Capture the cell that displays the provided text and extract its [x, y] central coordinate. 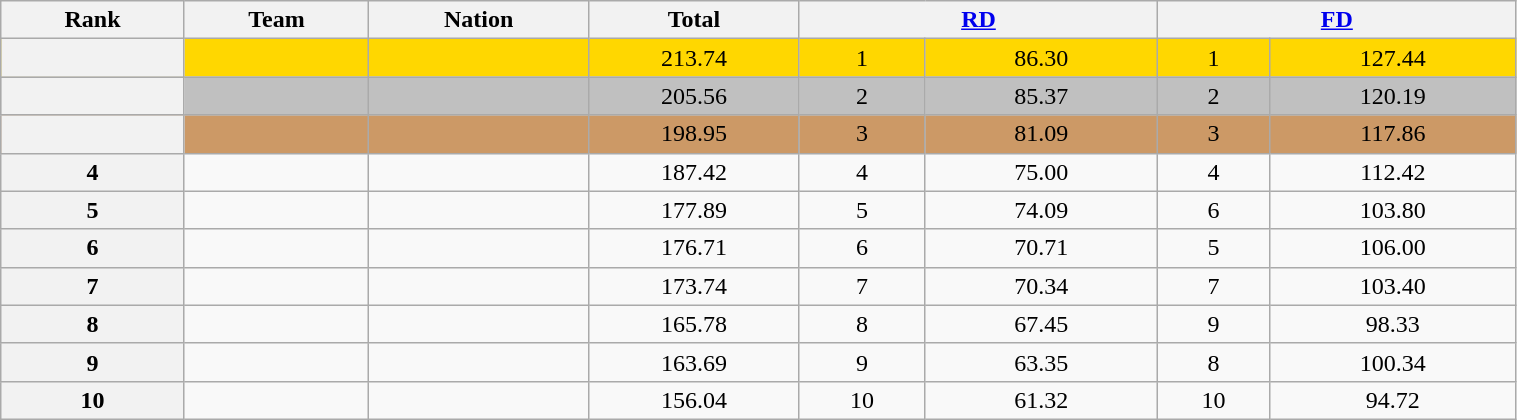
67.45 [1042, 324]
86.30 [1042, 58]
RD [978, 20]
173.74 [694, 286]
75.00 [1042, 172]
120.19 [1393, 96]
61.32 [1042, 400]
213.74 [694, 58]
Team [276, 20]
127.44 [1393, 58]
85.37 [1042, 96]
156.04 [694, 400]
103.80 [1393, 210]
165.78 [694, 324]
Rank [92, 20]
176.71 [694, 248]
94.72 [1393, 400]
74.09 [1042, 210]
103.40 [1393, 286]
Total [694, 20]
205.56 [694, 96]
117.86 [1393, 134]
63.35 [1042, 362]
100.34 [1393, 362]
98.33 [1393, 324]
81.09 [1042, 134]
177.89 [694, 210]
198.95 [694, 134]
Nation [479, 20]
70.71 [1042, 248]
70.34 [1042, 286]
FD [1337, 20]
163.69 [694, 362]
112.42 [1393, 172]
106.00 [1393, 248]
187.42 [694, 172]
